Identify which cell holds the provided text, then report its (X, Y) central coordinate. 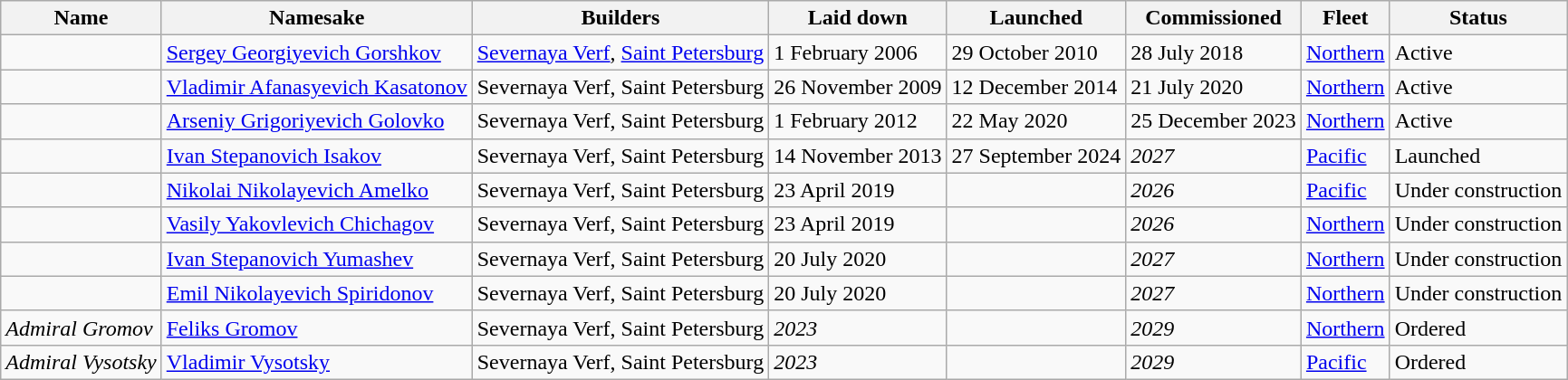
Arseniy Grigoriyevich Golovko (317, 121)
Ivan Stepanovich Yumashev (317, 259)
Vladimir Afanasyevich Kasatonov (317, 87)
Namesake (317, 18)
Laid down (858, 18)
12 December 2014 (1036, 87)
1 February 2012 (858, 121)
14 November 2013 (858, 156)
Fleet (1345, 18)
Nikolai Nikolayevich Amelko (317, 190)
28 July 2018 (1214, 52)
Admiral Vysotsky (82, 362)
21 July 2020 (1214, 87)
Status (1478, 18)
Builders (620, 18)
1 February 2006 (858, 52)
Name (82, 18)
Admiral Gromov (82, 328)
29 October 2010 (1036, 52)
Ivan Stepanovich Isakov (317, 156)
26 November 2009 (858, 87)
27 September 2024 (1036, 156)
Emil Nikolayevich Spiridonov (317, 293)
Feliks Gromov (317, 328)
Vasily Yakovlevich Chichagov (317, 224)
25 December 2023 (1214, 121)
22 May 2020 (1036, 121)
Vladimir Vysotsky (317, 362)
Commissioned (1214, 18)
Sergey Georgiyevich Gorshkov (317, 52)
